Search for the cell housing the specified text and yield its [x, y] center coordinate. 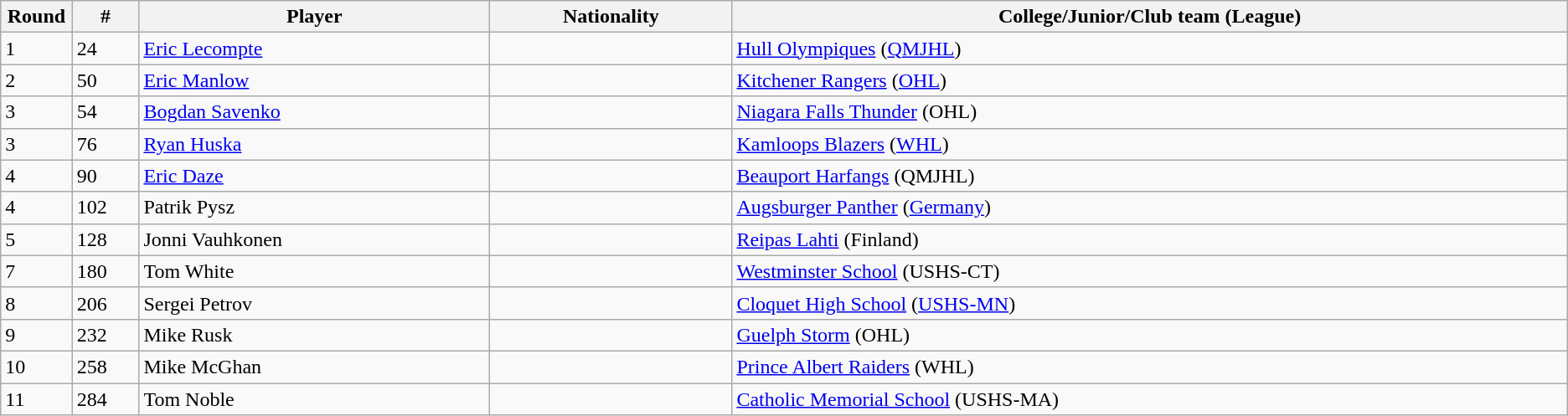
206 [106, 303]
Kamloops Blazers (WHL) [1149, 144]
Beauport Harfangs (QMJHL) [1149, 176]
Eric Daze [315, 176]
# [106, 17]
Augsburger Panther (Germany) [1149, 208]
76 [106, 144]
128 [106, 239]
Westminster School (USHS-CT) [1149, 271]
Niagara Falls Thunder (OHL) [1149, 112]
Hull Olympiques (QMJHL) [1149, 49]
9 [37, 335]
Cloquet High School (USHS-MN) [1149, 303]
258 [106, 367]
11 [37, 399]
Eric Lecompte [315, 49]
1 [37, 49]
Mike McGhan [315, 367]
24 [106, 49]
Catholic Memorial School (USHS-MA) [1149, 399]
Prince Albert Raiders (WHL) [1149, 367]
Round [37, 17]
College/Junior/Club team (League) [1149, 17]
Player [315, 17]
Bogdan Savenko [315, 112]
Tom Noble [315, 399]
10 [37, 367]
Nationality [611, 17]
8 [37, 303]
180 [106, 271]
Patrik Pysz [315, 208]
Eric Manlow [315, 80]
54 [106, 112]
284 [106, 399]
Jonni Vauhkonen [315, 239]
90 [106, 176]
Kitchener Rangers (OHL) [1149, 80]
Sergei Petrov [315, 303]
Reipas Lahti (Finland) [1149, 239]
7 [37, 271]
5 [37, 239]
2 [37, 80]
Ryan Huska [315, 144]
Guelph Storm (OHL) [1149, 335]
Tom White [315, 271]
50 [106, 80]
232 [106, 335]
102 [106, 208]
Mike Rusk [315, 335]
